Determine the (x, y) coordinate at the center of the cell enclosing the given text.  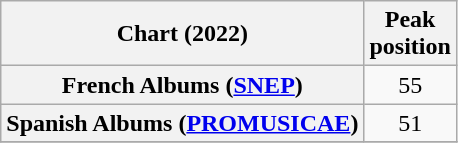
51 (410, 123)
Peakposition (410, 34)
Spanish Albums (PROMUSICAE) (182, 123)
55 (410, 85)
French Albums (SNEP) (182, 85)
Chart (2022) (182, 34)
